Detect which cell encompasses the target text, then output its (x, y) center coordinate. 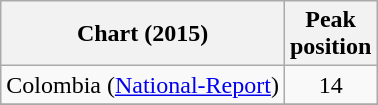
Chart (2015) (143, 34)
Peakposition (330, 34)
Colombia (National-Report) (143, 85)
14 (330, 85)
